Return [X, Y] of the center of cell containing provided text 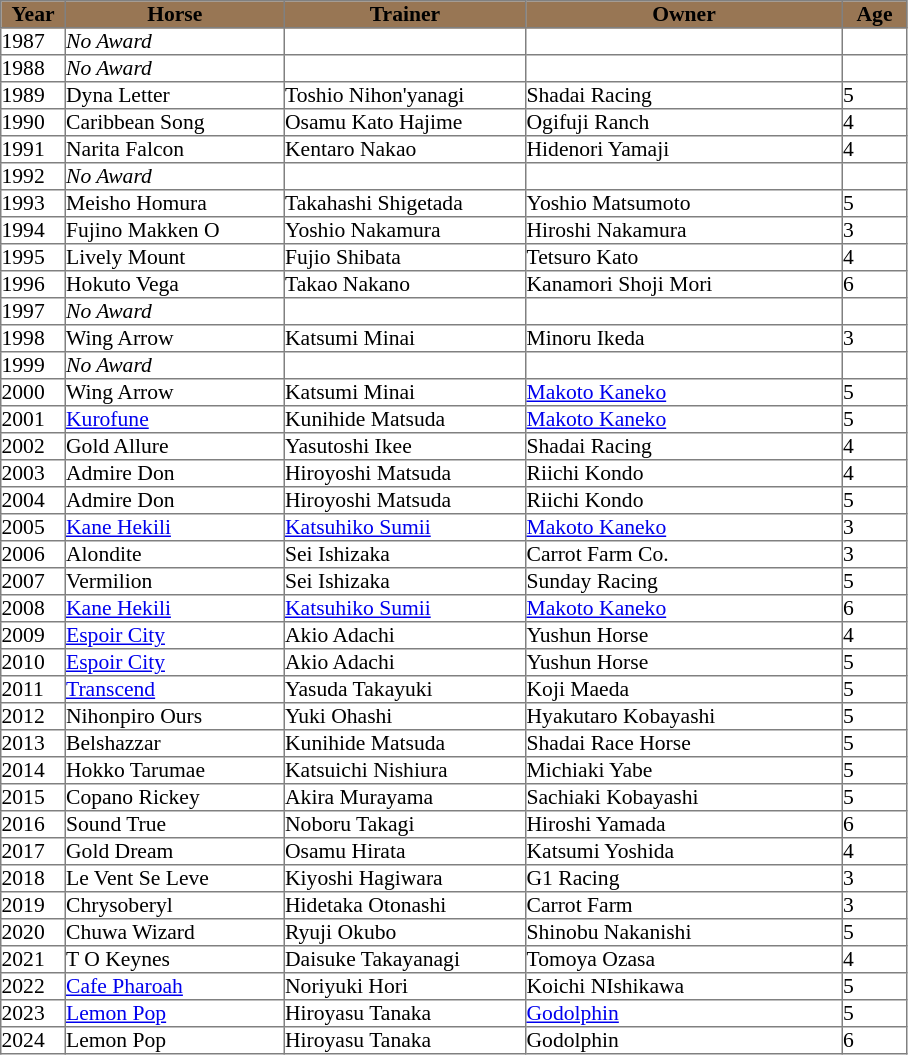
2010 [33, 662]
2004 [33, 500]
2015 [33, 798]
Kurofune [174, 420]
Akira Murayama [405, 798]
Hiroshi Nakamura [684, 230]
Michiaki Yabe [684, 770]
1989 [33, 96]
Le Vent Se Leve [174, 878]
G1 Racing [684, 878]
Alondite [174, 554]
Yuki Ohashi [405, 716]
1997 [33, 312]
2007 [33, 582]
Sound True [174, 824]
2017 [33, 852]
2011 [33, 690]
Cafe Pharoah [174, 986]
1996 [33, 284]
Narita Falcon [174, 150]
Yasutoshi Ikee [405, 446]
2006 [33, 554]
1998 [33, 338]
Meisho Homura [174, 204]
Nihonpiro Ours [174, 716]
1999 [33, 366]
Chrysoberyl [174, 906]
Ogifuji Ranch [684, 122]
Vermilion [174, 582]
Kanamori Shoji Mori [684, 284]
Carrot Farm [684, 906]
T O Keynes [174, 960]
Year [33, 14]
Koichi NIshikawa [684, 986]
Hokuto Vega [174, 284]
2001 [33, 420]
1994 [33, 230]
2020 [33, 932]
2005 [33, 528]
Ryuji Okubo [405, 932]
2000 [33, 392]
2014 [33, 770]
Takahashi Shigetada [405, 204]
Hiroshi Yamada [684, 824]
Hidetaka Otonashi [405, 906]
2018 [33, 878]
Noriyuki Hori [405, 986]
1988 [33, 68]
1990 [33, 122]
Trainer [405, 14]
Fujino Makken O [174, 230]
2013 [33, 744]
2024 [33, 1040]
Lively Mount [174, 258]
2016 [33, 824]
Kiyoshi Hagiwara [405, 878]
2009 [33, 636]
2008 [33, 608]
Minoru Ikeda [684, 338]
Katsuichi Nishiura [405, 770]
1991 [33, 150]
1993 [33, 204]
Shadai Race Horse [684, 744]
Daisuke Takayanagi [405, 960]
Kentaro Nakao [405, 150]
1987 [33, 42]
Hyakutaro Kobayashi [684, 716]
Toshio Nihon'yanagi [405, 96]
Yoshio Nakamura [405, 230]
Koji Maeda [684, 690]
Transcend [174, 690]
Dyna Letter [174, 96]
Owner [684, 14]
Gold Dream [174, 852]
Caribbean Song [174, 122]
Belshazzar [174, 744]
Tetsuro Kato [684, 258]
2019 [33, 906]
1992 [33, 176]
Sachiaki Kobayashi [684, 798]
2002 [33, 446]
2023 [33, 1014]
Osamu Kato Hajime [405, 122]
Hokko Tarumae [174, 770]
Carrot Farm Co. [684, 554]
Shinobu Nakanishi [684, 932]
Horse [174, 14]
Osamu Hirata [405, 852]
Tomoya Ozasa [684, 960]
Age [874, 14]
Gold Allure [174, 446]
2012 [33, 716]
Fujio Shibata [405, 258]
2022 [33, 986]
1995 [33, 258]
Katsumi Yoshida [684, 852]
Chuwa Wizard [174, 932]
Yasuda Takayuki [405, 690]
Copano Rickey [174, 798]
Noboru Takagi [405, 824]
Takao Nakano [405, 284]
Yoshio Matsumoto [684, 204]
Sunday Racing [684, 582]
2021 [33, 960]
2003 [33, 474]
Hidenori Yamaji [684, 150]
